Scan for the cell matching the given text and deliver its [X, Y] coordinate at center. 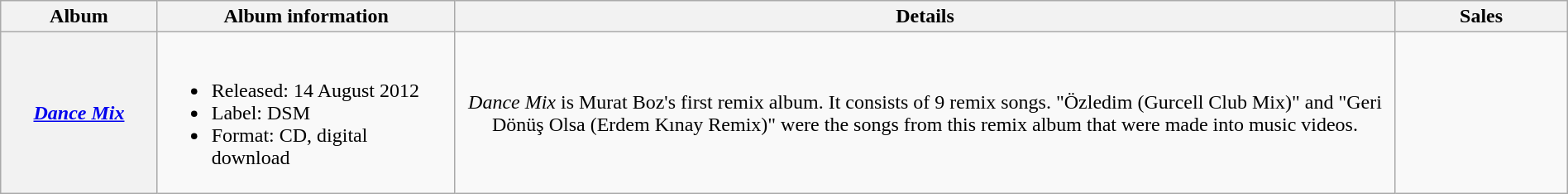
Dance Mix [79, 113]
Released: 14 August 2012Label: DSMFormat: CD, digital download [306, 113]
Album [79, 17]
Album information [306, 17]
Details [925, 17]
Sales [1481, 17]
